Locate the cell with the specified text and output its [X, Y] center coordinate. 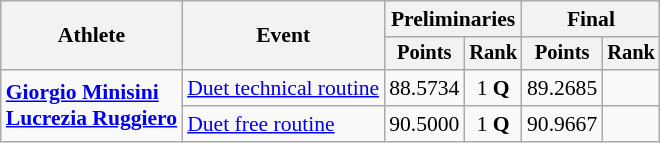
Duet free routine [283, 124]
90.5000 [424, 124]
Giorgio MinisiniLucrezia Ruggiero [92, 106]
88.5734 [424, 88]
90.9667 [562, 124]
Duet technical routine [283, 88]
89.2685 [562, 88]
Event [283, 36]
Preliminaries [453, 19]
Final [591, 19]
Athlete [92, 36]
